Output the [X, Y] coordinate of the center of the cell containing the given text.  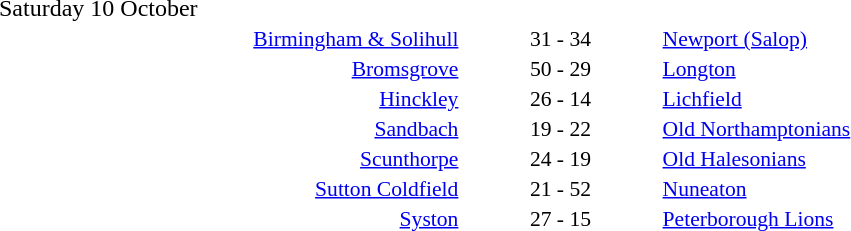
19 - 22 [560, 128]
50 - 29 [560, 68]
31 - 34 [560, 38]
26 - 14 [560, 98]
21 - 52 [560, 188]
24 - 19 [560, 158]
